Pinpoint the cell where the given text exists, returning its (x, y) midpoint coordinate. 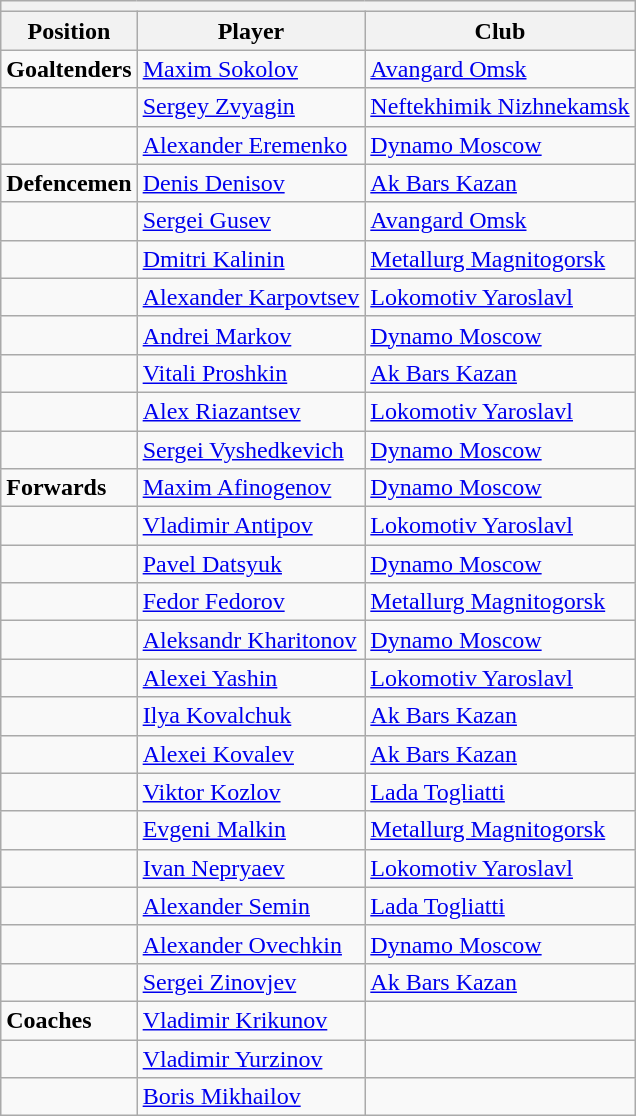
Alexei Kovalev (251, 754)
Maxim Afinogenov (251, 488)
Alexander Eremenko (251, 145)
Dmitri Kalinin (251, 259)
Maxim Sokolov (251, 69)
Sergei Vyshedkevich (251, 449)
Vladimir Yurzinov (251, 1059)
Alexei Yashin (251, 678)
Ilya Kovalchuk (251, 716)
Boris Mikhailov (251, 1097)
Sergei Gusev (251, 221)
Alexander Ovechkin (251, 944)
Alex Riazantsev (251, 411)
Goaltenders (69, 69)
Vladimir Krikunov (251, 1020)
Denis Denisov (251, 183)
Viktor Kozlov (251, 792)
Aleksandr Kharitonov (251, 640)
Sergei Zinovjev (251, 982)
Pavel Datsyuk (251, 564)
Defencemen (69, 183)
Alexander Karpovtsev (251, 297)
Ivan Nepryaev (251, 868)
Vitali Proshkin (251, 373)
Vladimir Antipov (251, 526)
Sergey Zvyagin (251, 107)
Coaches (69, 1020)
Andrei Markov (251, 335)
Position (69, 31)
Evgeni Malkin (251, 830)
Neftekhimik Nizhnekamsk (500, 107)
Fedor Fedorov (251, 602)
Alexander Semin (251, 906)
Club (500, 31)
Player (251, 31)
Forwards (69, 488)
